Identify which cell holds the provided text, then report its (X, Y) central coordinate. 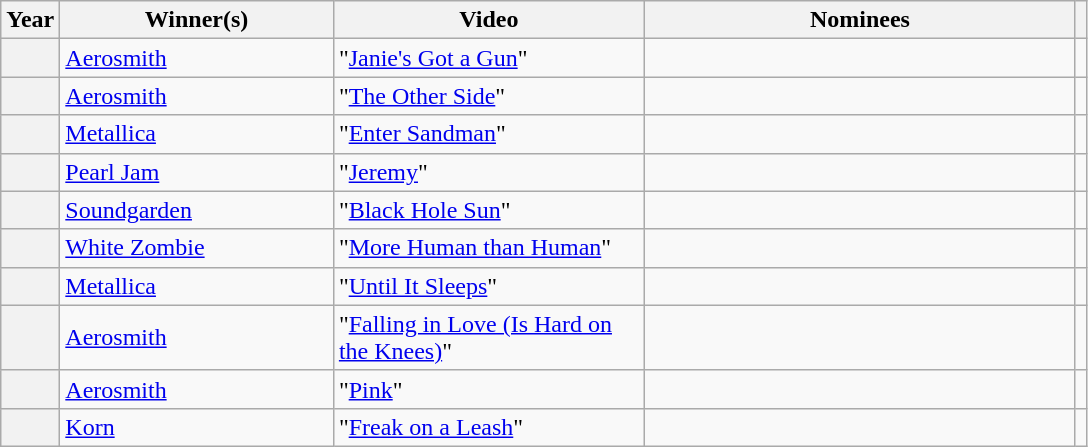
Nominees (860, 20)
"Pink" (488, 389)
Soundgarden (197, 210)
Year (30, 20)
"Jeremy" (488, 172)
"Falling in Love (Is Hard on the Knees)" (488, 338)
Winner(s) (197, 20)
"Until It Sleeps" (488, 286)
"Black Hole Sun" (488, 210)
"The Other Side" (488, 96)
"Enter Sandman" (488, 134)
"More Human than Human" (488, 248)
Video (488, 20)
"Janie's Got a Gun" (488, 58)
White Zombie (197, 248)
Pearl Jam (197, 172)
Korn (197, 427)
"Freak on a Leash" (488, 427)
